Scan for the cell matching the given text and deliver its (X, Y) coordinate at center. 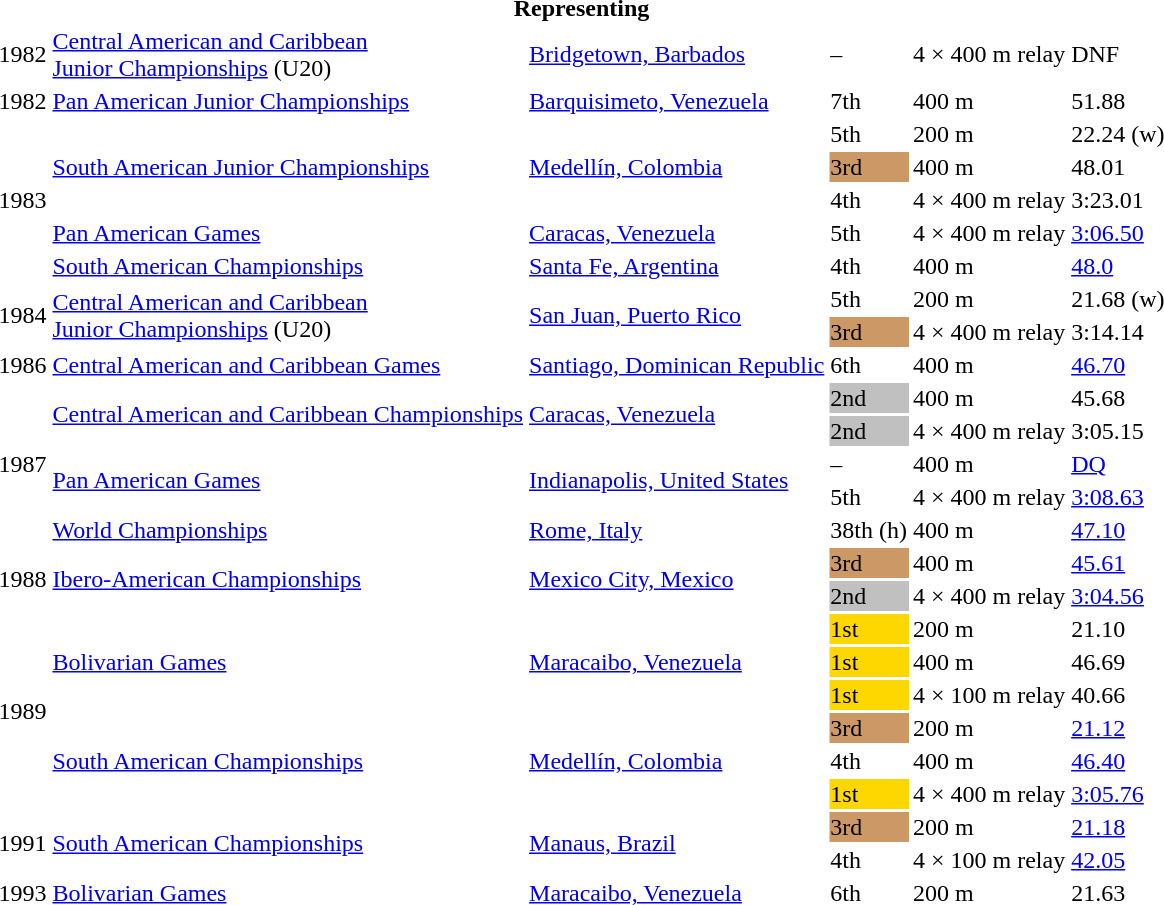
7th (869, 101)
Indianapolis, United States (677, 480)
Santiago, Dominican Republic (677, 365)
38th (h) (869, 530)
Bridgetown, Barbados (677, 54)
Pan American Junior Championships (288, 101)
Barquisimeto, Venezuela (677, 101)
Central American and Caribbean Games (288, 365)
Ibero-American Championships (288, 580)
Rome, Italy (677, 530)
Maracaibo, Venezuela (677, 662)
Manaus, Brazil (677, 844)
Central American and Caribbean Championships (288, 414)
World Championships (288, 530)
San Juan, Puerto Rico (677, 316)
Mexico City, Mexico (677, 580)
South American Junior Championships (288, 167)
6th (869, 365)
Santa Fe, Argentina (677, 266)
Bolivarian Games (288, 662)
